Locate the cell with the specified text and output its [X, Y] center coordinate. 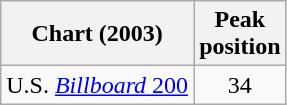
U.S. Billboard 200 [98, 85]
Peakposition [240, 34]
Chart (2003) [98, 34]
34 [240, 85]
